For the text-containing cell, return its midpoint in (x, y) coordinate format. 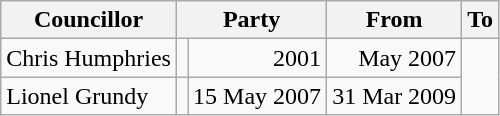
Lionel Grundy (89, 96)
Chris Humphries (89, 58)
May 2007 (394, 58)
15 May 2007 (258, 96)
To (480, 20)
Party (251, 20)
2001 (258, 58)
From (394, 20)
Councillor (89, 20)
31 Mar 2009 (394, 96)
